Pinpoint the cell where the given text exists, returning its (X, Y) midpoint coordinate. 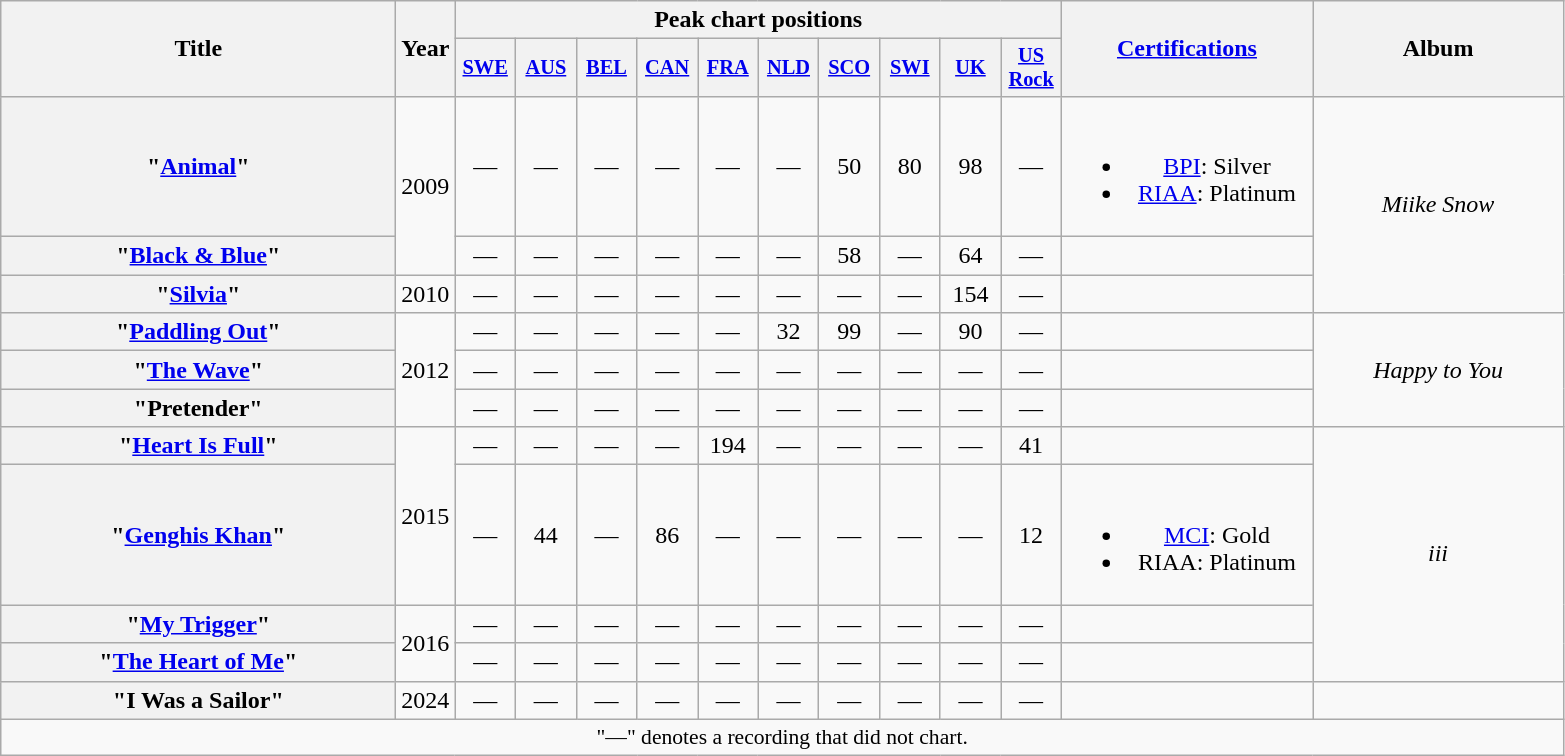
USRock (1032, 68)
Miike Snow (1438, 204)
2024 (426, 700)
BPI: SilverRIAA: Platinum (1186, 166)
41 (1032, 446)
SWI (910, 68)
SCO (850, 68)
Peak chart positions (758, 20)
SWE (486, 68)
194 (728, 446)
50 (850, 166)
2010 (426, 294)
"Black & Blue" (198, 256)
32 (788, 332)
UK (970, 68)
44 (546, 535)
2012 (426, 370)
"The Heart of Me" (198, 662)
"The Wave" (198, 370)
"Genghis Khan" (198, 535)
iii (1438, 554)
"I Was a Sailor" (198, 700)
"Paddling Out" (198, 332)
98 (970, 166)
CAN (668, 68)
"Silvia" (198, 294)
AUS (546, 68)
BEL (606, 68)
"Pretender" (198, 408)
2015 (426, 516)
NLD (788, 68)
80 (910, 166)
Album (1438, 49)
MCI: GoldRIAA: Platinum (1186, 535)
90 (970, 332)
Happy to You (1438, 370)
58 (850, 256)
Certifications (1186, 49)
64 (970, 256)
12 (1032, 535)
"—" denotes a recording that did not chart. (782, 737)
2016 (426, 643)
Year (426, 49)
"Heart Is Full" (198, 446)
"My Trigger" (198, 624)
99 (850, 332)
154 (970, 294)
Title (198, 49)
2009 (426, 185)
FRA (728, 68)
86 (668, 535)
"Animal" (198, 166)
